Return [x, y] of the center of cell containing provided text 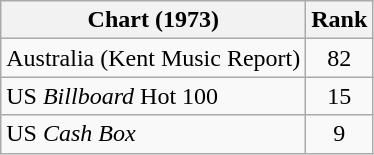
US Billboard Hot 100 [154, 96]
Chart (1973) [154, 20]
US Cash Box [154, 134]
82 [340, 58]
9 [340, 134]
15 [340, 96]
Rank [340, 20]
Australia (Kent Music Report) [154, 58]
